Locate the cell with the specified text and output its (x, y) center coordinate. 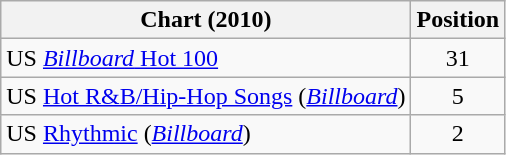
US Hot R&B/Hip-Hop Songs (Billboard) (206, 96)
31 (458, 58)
Chart (2010) (206, 20)
2 (458, 134)
Position (458, 20)
US Billboard Hot 100 (206, 58)
5 (458, 96)
US Rhythmic (Billboard) (206, 134)
